Provide the (x, y) coordinate of the cell's center where the given text is located.  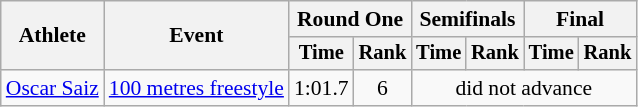
Final (580, 19)
6 (383, 88)
did not advance (524, 88)
Round One (350, 19)
Oscar Saiz (52, 88)
1:01.7 (322, 88)
Athlete (52, 36)
100 metres freestyle (196, 88)
Event (196, 36)
Semifinals (467, 19)
